Search for the cell housing the specified text and yield its [X, Y] center coordinate. 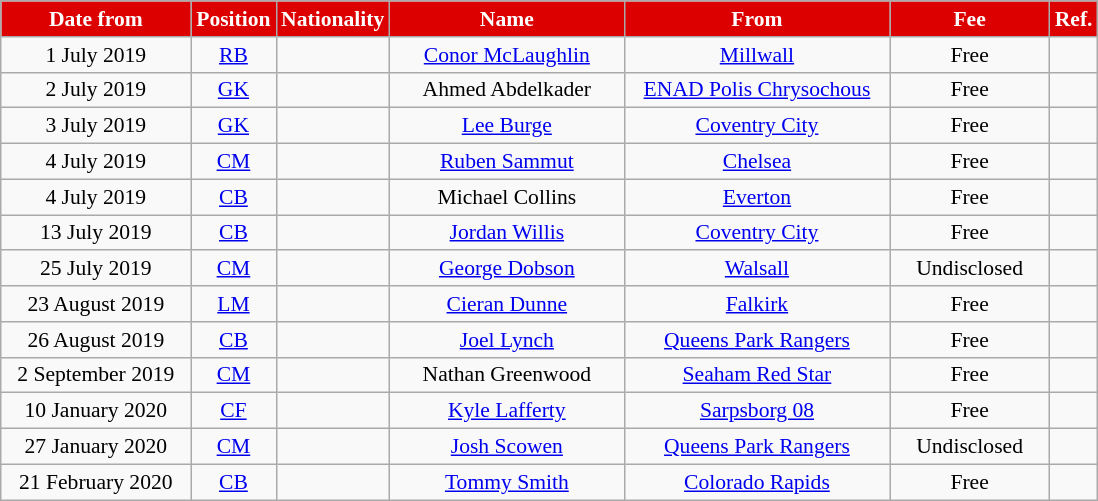
LM [234, 304]
Lee Burge [506, 126]
Jordan Willis [506, 233]
2 September 2019 [96, 375]
Josh Scowen [506, 447]
13 July 2019 [96, 233]
3 July 2019 [96, 126]
Tommy Smith [506, 482]
Sarpsborg 08 [756, 411]
Date from [96, 19]
1 July 2019 [96, 55]
Position [234, 19]
Walsall [756, 269]
Chelsea [756, 162]
23 August 2019 [96, 304]
From [756, 19]
27 January 2020 [96, 447]
26 August 2019 [96, 340]
Joel Lynch [506, 340]
Falkirk [756, 304]
10 January 2020 [96, 411]
21 February 2020 [96, 482]
Seaham Red Star [756, 375]
Fee [970, 19]
RB [234, 55]
Name [506, 19]
George Dobson [506, 269]
Nationality [332, 19]
Ruben Sammut [506, 162]
25 July 2019 [96, 269]
Millwall [756, 55]
Ref. [1074, 19]
Nathan Greenwood [506, 375]
Kyle Lafferty [506, 411]
Michael Collins [506, 197]
Cieran Dunne [506, 304]
ENAD Polis Chrysochous [756, 90]
CF [234, 411]
Conor McLaughlin [506, 55]
Everton [756, 197]
2 July 2019 [96, 90]
Ahmed Abdelkader [506, 90]
Colorado Rapids [756, 482]
